Provide the [X, Y] coordinate of the cell's center where the given text is located.  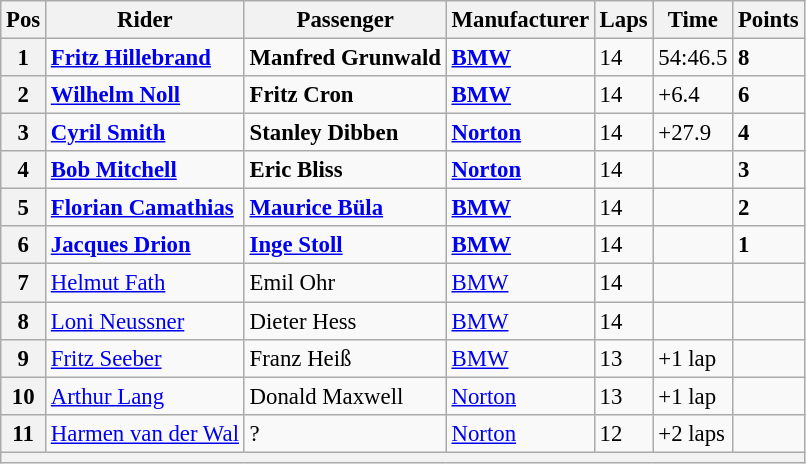
Eric Bliss [345, 170]
Jacques Drion [146, 245]
7 [24, 283]
Points [768, 20]
12 [624, 433]
Loni Neussner [146, 321]
Manfred Grunwald [345, 58]
Wilhelm Noll [146, 95]
10 [24, 396]
Passenger [345, 20]
Donald Maxwell [345, 396]
Emil Ohr [345, 283]
Fritz Hillebrand [146, 58]
Fritz Seeber [146, 358]
Laps [624, 20]
Cyril Smith [146, 133]
9 [24, 358]
Harmen van der Wal [146, 433]
54:46.5 [693, 58]
Fritz Cron [345, 95]
Bob Mitchell [146, 170]
+6.4 [693, 95]
+27.9 [693, 133]
Maurice Büla [345, 208]
+2 laps [693, 433]
Manufacturer [520, 20]
Dieter Hess [345, 321]
Time [693, 20]
Helmut Fath [146, 283]
5 [24, 208]
Stanley Dibben [345, 133]
Inge Stoll [345, 245]
11 [24, 433]
? [345, 433]
Florian Camathias [146, 208]
Rider [146, 20]
Arthur Lang [146, 396]
Franz Heiß [345, 358]
Pos [24, 20]
